Pinpoint the cell where the given text exists, returning its (x, y) midpoint coordinate. 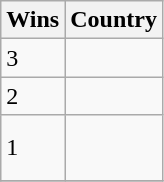
2 (33, 96)
Country (114, 20)
1 (33, 148)
Wins (33, 20)
3 (33, 58)
